Pinpoint the cell where the given text exists, returning its [X, Y] midpoint coordinate. 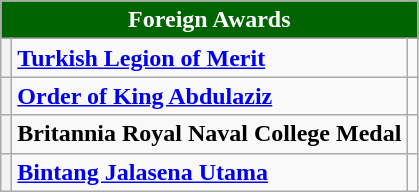
Turkish Legion of Merit [210, 58]
Bintang Jalasena Utama [210, 172]
Britannia Royal Naval College Medal [210, 134]
Order of King Abdulaziz [210, 96]
Foreign Awards [210, 20]
